Return [X, Y] of the center of cell containing provided text 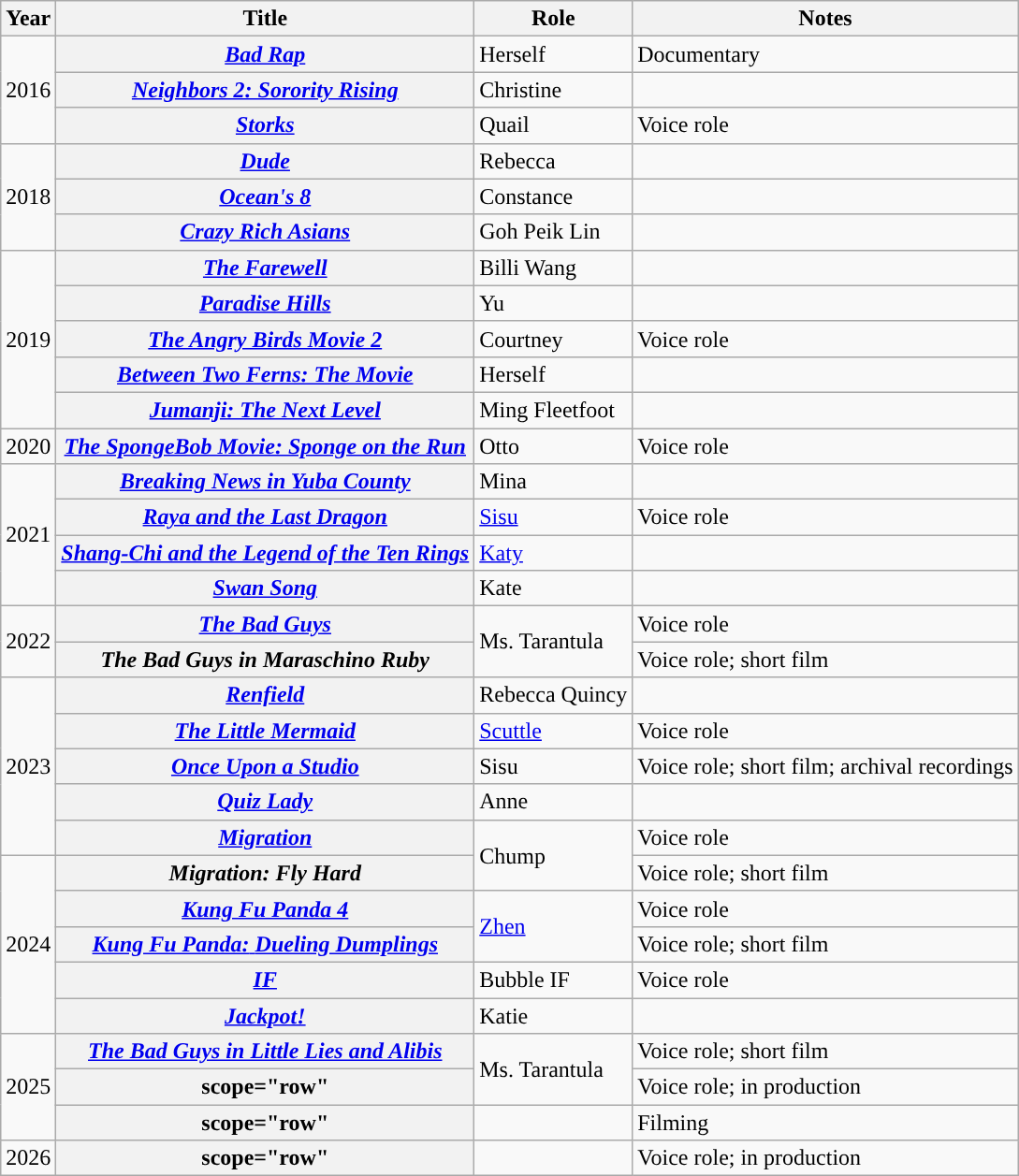
Rebecca [554, 161]
2020 [28, 446]
Constance [554, 196]
2024 [28, 944]
Katie [554, 1015]
Documentary [825, 54]
Kate [554, 588]
Kung Fu Panda: Dueling Dumplings [266, 944]
Paradise Hills [266, 303]
Courtney [554, 339]
Raya and the Last Dragon [266, 517]
The Bad Guys [266, 624]
Quiz Lady [266, 802]
Role [554, 19]
2021 [28, 535]
Kung Fu Panda 4 [266, 908]
Jumanji: The Next Level [266, 410]
IF [266, 980]
Christine [554, 90]
Goh Peik Lin [554, 232]
Swan Song [266, 588]
Anne [554, 802]
Voice role; short film; archival recordings [825, 766]
Breaking News in Yuba County [266, 482]
Renfield [266, 695]
Neighbors 2: Sorority Rising [266, 90]
2022 [28, 642]
Katy [554, 553]
2016 [28, 90]
Jackpot! [266, 1015]
Mina [554, 482]
Quail [554, 125]
The Bad Guys in Maraschino Ruby [266, 660]
Notes [825, 19]
Otto [554, 446]
The Angry Birds Movie 2 [266, 339]
Rebecca Quincy [554, 695]
Scuttle [554, 731]
Filming [825, 1123]
The SpongeBob Movie: Sponge on the Run [266, 446]
2025 [28, 1087]
The Bad Guys in Little Lies and Alibis [266, 1052]
Between Two Ferns: The Movie [266, 374]
Migration [266, 837]
The Little Mermaid [266, 731]
2019 [28, 339]
The Farewell [266, 268]
2023 [28, 766]
Ocean's 8 [266, 196]
Zhen [554, 926]
Title [266, 19]
Chump [554, 855]
Bubble IF [554, 980]
2026 [28, 1158]
Dude [266, 161]
Year [28, 19]
Migration: Fly Hard [266, 873]
Storks [266, 125]
Ming Fleetfoot [554, 410]
Once Upon a Studio [266, 766]
Crazy Rich Asians [266, 232]
Billi Wang [554, 268]
2018 [28, 196]
Shang-Chi and the Legend of the Ten Rings [266, 553]
Yu [554, 303]
Bad Rap [266, 54]
